Return (X, Y) of the center of cell containing provided text 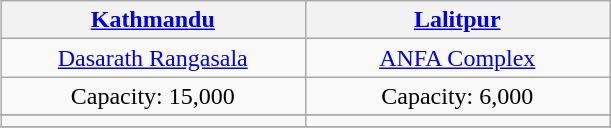
Capacity: 15,000 (152, 96)
Lalitpur (457, 20)
Dasarath Rangasala (152, 58)
ANFA Complex (457, 58)
Capacity: 6,000 (457, 96)
Kathmandu (152, 20)
